Capture the cell that displays the provided text and extract its [x, y] central coordinate. 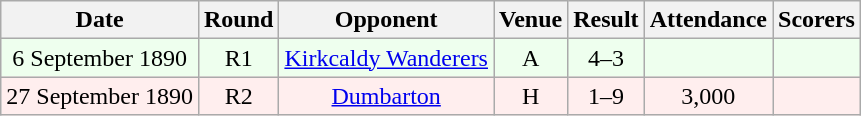
4–3 [606, 58]
27 September 1890 [100, 96]
H [531, 96]
R1 [238, 58]
Date [100, 20]
Dumbarton [386, 96]
3,000 [708, 96]
Opponent [386, 20]
1–9 [606, 96]
Result [606, 20]
R2 [238, 96]
Attendance [708, 20]
A [531, 58]
Venue [531, 20]
Kirkcaldy Wanderers [386, 58]
Scorers [816, 20]
Round [238, 20]
6 September 1890 [100, 58]
